Output the (x, y) coordinate of the center of the cell containing the given text.  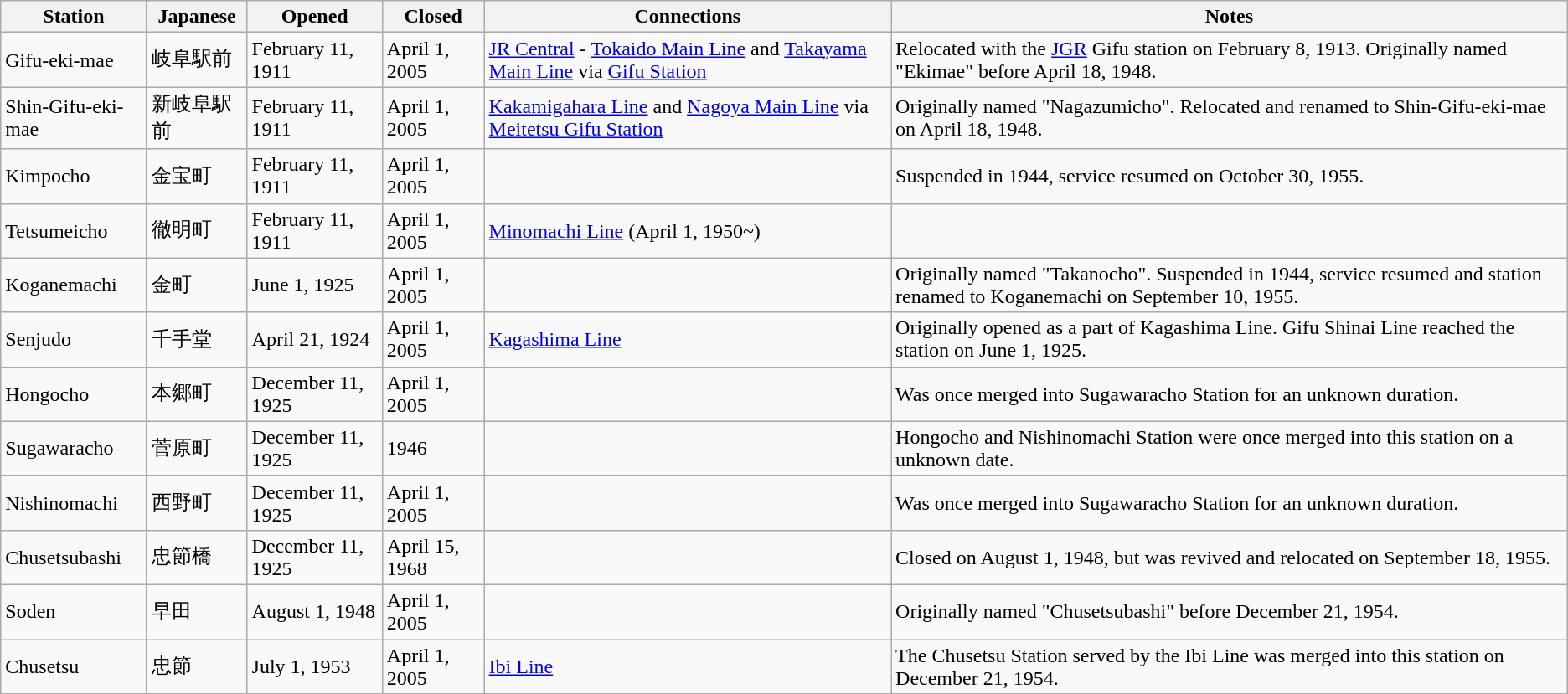
Sugawaracho (74, 449)
Tetsumeicho (74, 231)
忠節 (197, 666)
Originally opened as a part of Kagashima Line. Gifu Shinai Line reached the station on June 1, 1925. (1230, 340)
JR Central - Tokaido Main Line and Takayama Main Line via Gifu Station (687, 60)
Station (74, 17)
Shin-Gifu-eki-mae (74, 118)
August 1, 1948 (315, 611)
新岐阜駅前 (197, 118)
Kakamigahara Line and Nagoya Main Line via Meitetsu Gifu Station (687, 118)
西野町 (197, 502)
菅原町 (197, 449)
Originally named "Takanocho". Suspended in 1944, service resumed and station renamed to Koganemachi on September 10, 1955. (1230, 285)
金宝町 (197, 176)
本郷町 (197, 393)
Notes (1230, 17)
Suspended in 1944, service resumed on October 30, 1955. (1230, 176)
The Chusetsu Station served by the Ibi Line was merged into this station on December 21, 1954. (1230, 666)
Originally named "Chusetsubashi" before December 21, 1954. (1230, 611)
Hongocho (74, 393)
Koganemachi (74, 285)
1946 (433, 449)
Chusetsu (74, 666)
Chusetsubashi (74, 558)
Senjudo (74, 340)
Soden (74, 611)
Ibi Line (687, 666)
忠節橋 (197, 558)
June 1, 1925 (315, 285)
千手堂 (197, 340)
Gifu-eki-mae (74, 60)
Closed (433, 17)
Japanese (197, 17)
金町 (197, 285)
Kagashima Line (687, 340)
Connections (687, 17)
Relocated with the JGR Gifu station on February 8, 1913. Originally named "Ekimae" before April 18, 1948. (1230, 60)
Minomachi Line (April 1, 1950~) (687, 231)
Opened (315, 17)
徹明町 (197, 231)
April 15, 1968 (433, 558)
Originally named "Nagazumicho". Relocated and renamed to Shin-Gifu-eki-mae on April 18, 1948. (1230, 118)
April 21, 1924 (315, 340)
Nishinomachi (74, 502)
早田 (197, 611)
Hongocho and Nishinomachi Station were once merged into this station on a unknown date. (1230, 449)
岐阜駅前 (197, 60)
Closed on August 1, 1948, but was revived and relocated on September 18, 1955. (1230, 558)
July 1, 1953 (315, 666)
Kimpocho (74, 176)
